For the text-containing cell, return its midpoint in (x, y) coordinate format. 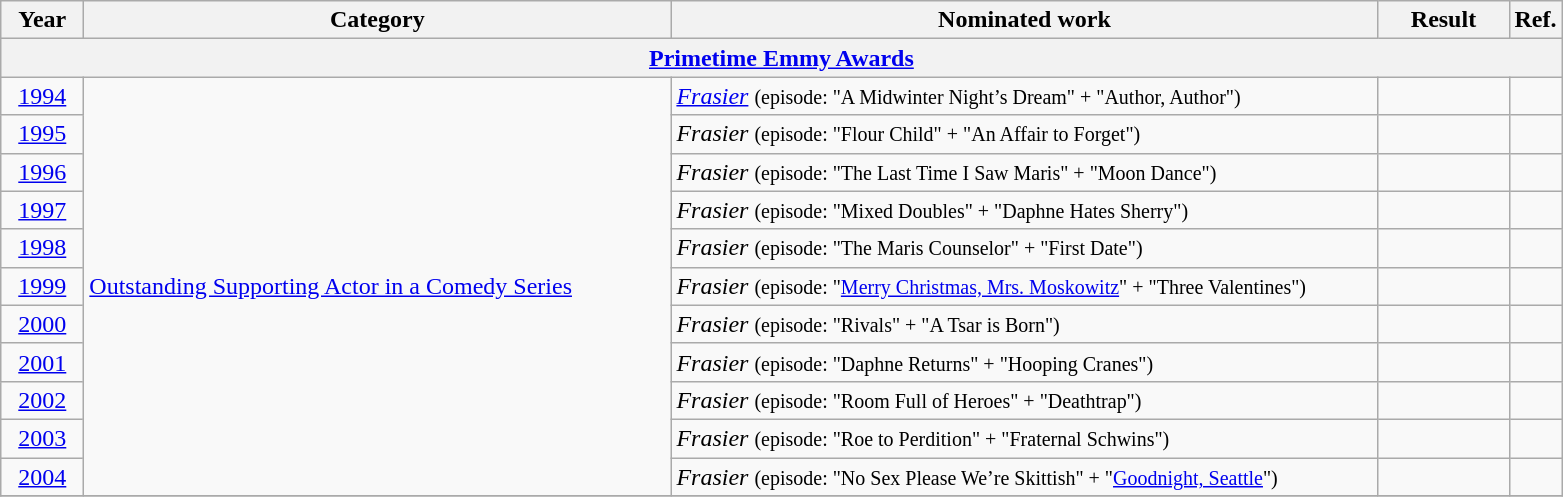
Frasier (episode: "No Sex Please We’re Skittish" + "Goodnight, Seattle") (1024, 477)
Frasier (episode: "Daphne Returns" + "Hooping Cranes") (1024, 362)
Frasier (episode: "A Midwinter Night’s Dream" + "Author, Author") (1024, 96)
Ref. (1536, 20)
1994 (42, 96)
1995 (42, 134)
Frasier (episode: "Mixed Doubles" + "Daphne Hates Sherry") (1024, 210)
1998 (42, 248)
2003 (42, 438)
1996 (42, 172)
1999 (42, 286)
Frasier (episode: "Flour Child" + "An Affair to Forget") (1024, 134)
Year (42, 20)
2002 (42, 400)
Nominated work (1024, 20)
2001 (42, 362)
2000 (42, 324)
Frasier (episode: "Room Full of Heroes" + "Deathtrap") (1024, 400)
1997 (42, 210)
Outstanding Supporting Actor in a Comedy Series (378, 286)
Frasier (episode: "The Last Time I Saw Maris" + "Moon Dance") (1024, 172)
Result (1444, 20)
Frasier (episode: "Roe to Perdition" + "Fraternal Schwins") (1024, 438)
2004 (42, 477)
Category (378, 20)
Primetime Emmy Awards (782, 58)
Frasier (episode: "The Maris Counselor" + "First Date") (1024, 248)
Frasier (episode: "Merry Christmas, Mrs. Moskowitz" + "Three Valentines") (1024, 286)
Frasier (episode: "Rivals" + "A Tsar is Born") (1024, 324)
